Identify which cell holds the provided text, then report its (x, y) central coordinate. 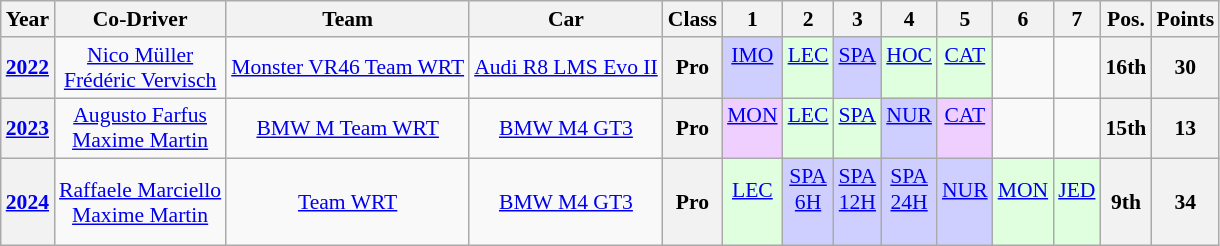
4 (909, 19)
Raffaele Marciello Maxime Martin (140, 202)
3 (858, 19)
1 (752, 19)
13 (1185, 128)
7 (1076, 19)
BMW M Team WRT (348, 128)
16th (1126, 68)
Nico Müller Frédéric Vervisch (140, 68)
Monster VR46 Team WRT (348, 68)
9th (1126, 202)
SPA12H (858, 202)
SPA6H (808, 202)
2 (808, 19)
2024 (28, 202)
Team (348, 19)
6 (1024, 19)
2023 (28, 128)
Car (566, 19)
34 (1185, 202)
30 (1185, 68)
2022 (28, 68)
5 (965, 19)
Points (1185, 19)
Augusto Farfus Maxime Martin (140, 128)
Year (28, 19)
15th (1126, 128)
IMO (752, 68)
Pos. (1126, 19)
SPA24H (909, 202)
Class (692, 19)
Co-Driver (140, 19)
Team WRT (348, 202)
JED (1076, 202)
HOC (909, 68)
Audi R8 LMS Evo II (566, 68)
